Search for the cell housing the specified text and yield its (x, y) center coordinate. 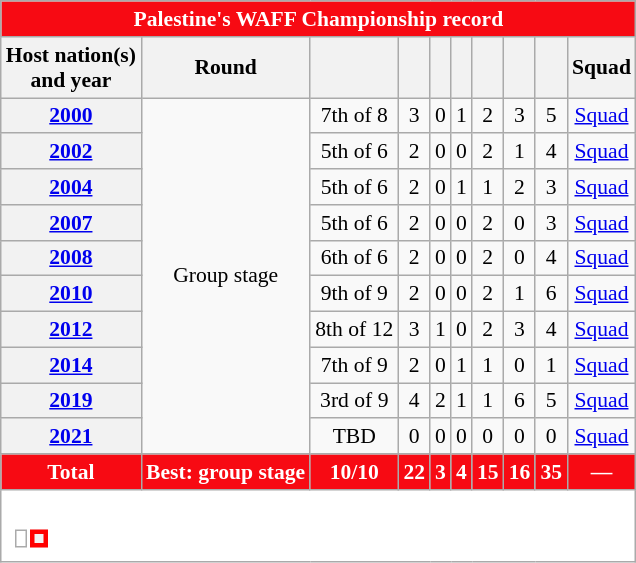
Host nation(s)and year (71, 68)
Round (226, 68)
2008 (71, 258)
7th of 8 (354, 116)
2014 (71, 365)
7th of 9 (354, 365)
10/10 (354, 472)
22 (414, 472)
2002 (71, 152)
2000 (71, 116)
Total (71, 472)
Palestine's WAFF Championship record (318, 19)
2010 (71, 294)
2004 (71, 187)
2012 (71, 330)
16 (520, 472)
— (602, 472)
2007 (71, 223)
8th of 12 (354, 330)
15 (488, 472)
6th of 6 (354, 258)
TBD (354, 437)
3rd of 9 (354, 401)
35 (551, 472)
Best: group stage (226, 472)
2019 (71, 401)
Group stage (226, 276)
9th of 9 (354, 294)
2021 (71, 437)
